Locate the cell with the specified text and output its (X, Y) center coordinate. 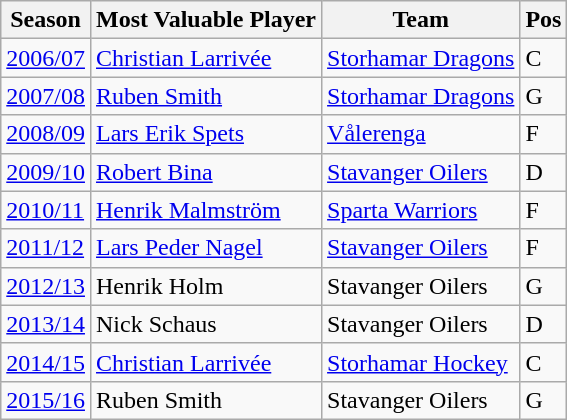
Vålerenga (421, 134)
Nick Schaus (206, 324)
2014/15 (46, 362)
2007/08 (46, 96)
2008/09 (46, 134)
Lars Erik Spets (206, 134)
Henrik Malmström (206, 210)
Season (46, 20)
Most Valuable Player (206, 20)
Lars Peder Nagel (206, 248)
2012/13 (46, 286)
2009/10 (46, 172)
Team (421, 20)
2010/11 (46, 210)
Sparta Warriors (421, 210)
2015/16 (46, 400)
2006/07 (46, 58)
Storhamar Hockey (421, 362)
Henrik Holm (206, 286)
2013/14 (46, 324)
2011/12 (46, 248)
Pos (544, 20)
Robert Bina (206, 172)
